Capture the cell that displays the provided text and extract its [X, Y] central coordinate. 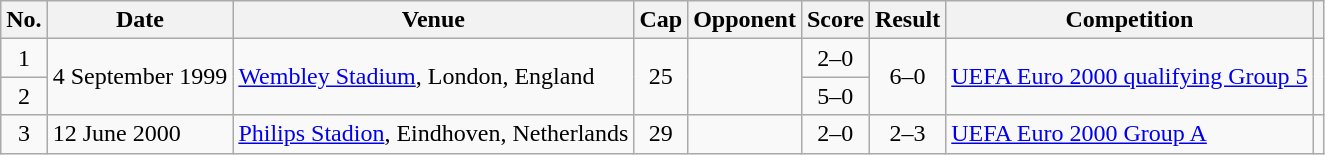
6–0 [907, 77]
UEFA Euro 2000 Group A [1130, 134]
4 September 1999 [140, 77]
1 [24, 58]
2 [24, 96]
5–0 [835, 96]
12 June 2000 [140, 134]
25 [661, 77]
29 [661, 134]
Cap [661, 20]
Venue [434, 20]
Opponent [745, 20]
Date [140, 20]
UEFA Euro 2000 qualifying Group 5 [1130, 77]
Competition [1130, 20]
Result [907, 20]
No. [24, 20]
3 [24, 134]
2–3 [907, 134]
Score [835, 20]
Philips Stadion, Eindhoven, Netherlands [434, 134]
Wembley Stadium, London, England [434, 77]
